Determine the (X, Y) coordinate at the center of the cell enclosing the given text.  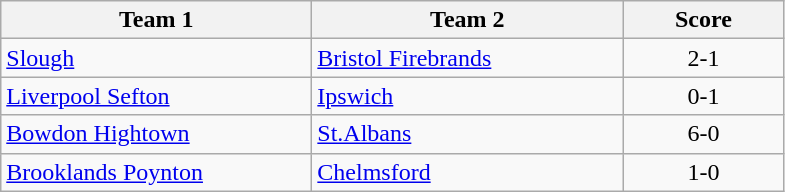
Slough (156, 58)
1-0 (704, 172)
2-1 (704, 58)
Ipswich (468, 96)
0-1 (704, 96)
Liverpool Sefton (156, 96)
Brooklands Poynton (156, 172)
Bowdon Hightown (156, 134)
Team 2 (468, 20)
6-0 (704, 134)
St.Albans (468, 134)
Chelmsford (468, 172)
Score (704, 20)
Bristol Firebrands (468, 58)
Team 1 (156, 20)
